For the text-containing cell, return its midpoint in [X, Y] coordinate format. 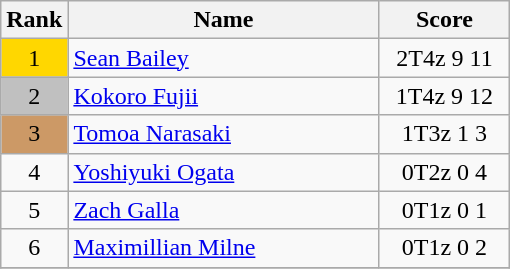
6 [34, 248]
Tomoa Narasaki [224, 134]
2 [34, 96]
0T1z 0 2 [444, 248]
1T3z 1 3 [444, 134]
1 [34, 58]
Score [444, 20]
Kokoro Fujii [224, 96]
5 [34, 210]
0T1z 0 1 [444, 210]
Zach Galla [224, 210]
Maximillian Milne [224, 248]
1T4z 9 12 [444, 96]
0T2z 0 4 [444, 172]
Rank [34, 20]
Yoshiyuki Ogata [224, 172]
3 [34, 134]
4 [34, 172]
2T4z 9 11 [444, 58]
Sean Bailey [224, 58]
Name [224, 20]
